Extract the [X, Y] coordinate from the center of the cell holding the provided text.  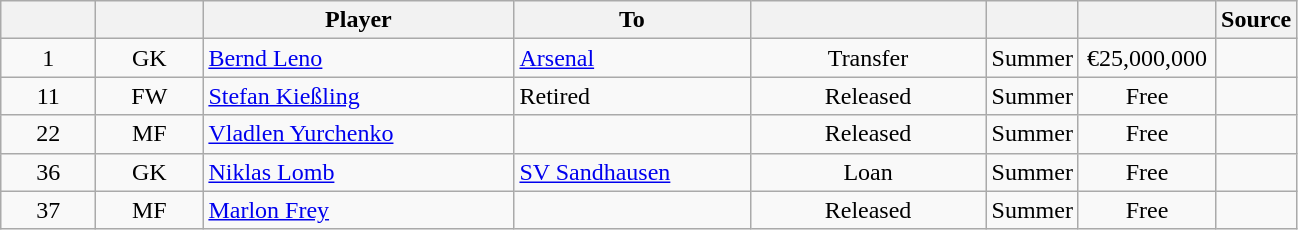
Arsenal [632, 58]
Vladlen Yurchenko [358, 134]
Retired [632, 96]
11 [48, 96]
SV Sandhausen [632, 172]
22 [48, 134]
1 [48, 58]
To [632, 20]
Loan [868, 172]
Niklas Lomb [358, 172]
Marlon Frey [358, 210]
Source [1256, 20]
36 [48, 172]
37 [48, 210]
Stefan Kießling [358, 96]
Bernd Leno [358, 58]
Player [358, 20]
FW [150, 96]
€25,000,000 [1146, 58]
Transfer [868, 58]
